Determine the (X, Y) coordinate at the center of the cell enclosing the given text.  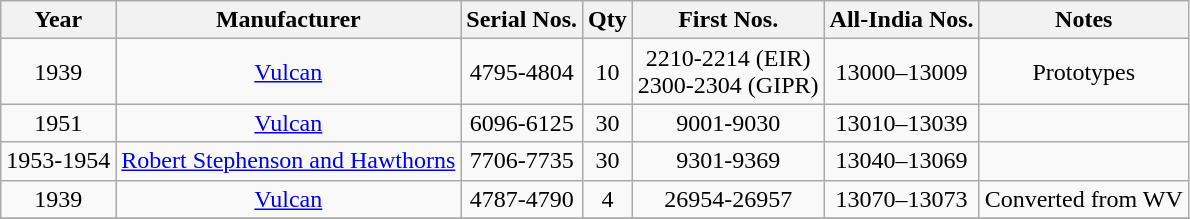
26954-26957 (728, 199)
6096-6125 (522, 123)
Serial Nos. (522, 20)
10 (608, 72)
Prototypes (1084, 72)
13010–13039 (902, 123)
Notes (1084, 20)
Year (58, 20)
9301-9369 (728, 161)
1953-1954 (58, 161)
7706-7735 (522, 161)
4795-4804 (522, 72)
All-India Nos. (902, 20)
9001-9030 (728, 123)
Qty (608, 20)
First Nos. (728, 20)
13040–13069 (902, 161)
13000–13009 (902, 72)
Converted from WV (1084, 199)
Robert Stephenson and Hawthorns (288, 161)
4787-4790 (522, 199)
2210-2214 (EIR)2300-2304 (GIPR) (728, 72)
13070–13073 (902, 199)
1951 (58, 123)
4 (608, 199)
Manufacturer (288, 20)
